Return (x, y) of the center of cell containing provided text 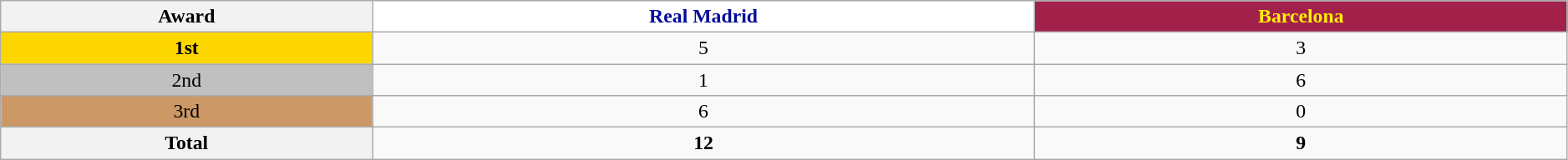
9 (1301, 142)
0 (1301, 111)
Real Madrid (703, 17)
Award (187, 17)
3 (1301, 48)
1 (703, 80)
1st (187, 48)
2nd (187, 80)
5 (703, 48)
Total (187, 142)
3rd (187, 111)
Barcelona (1301, 17)
12 (703, 142)
